Capture the cell that displays the provided text and extract its [X, Y] central coordinate. 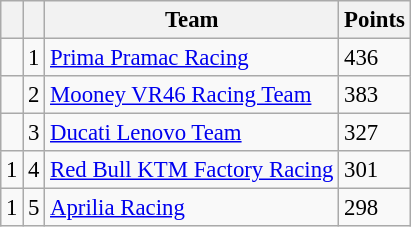
Mooney VR46 Racing Team [192, 95]
3 [34, 133]
Aprilia Racing [192, 208]
4 [34, 170]
Points [374, 20]
2 [34, 95]
301 [374, 170]
436 [374, 58]
5 [34, 208]
383 [374, 95]
Team [192, 20]
327 [374, 133]
Prima Pramac Racing [192, 58]
298 [374, 208]
Red Bull KTM Factory Racing [192, 170]
Ducati Lenovo Team [192, 133]
